Capture the cell that displays the provided text and extract its (x, y) central coordinate. 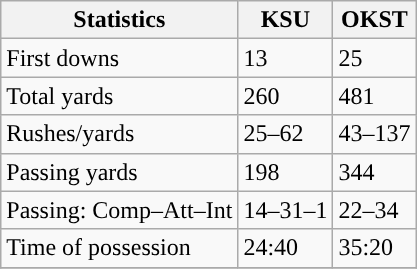
25 (374, 58)
481 (374, 96)
198 (286, 172)
Time of possession (120, 248)
43–137 (374, 134)
Statistics (120, 20)
OKST (374, 20)
22–34 (374, 210)
Passing yards (120, 172)
First downs (120, 58)
Total yards (120, 96)
344 (374, 172)
24:40 (286, 248)
13 (286, 58)
14–31–1 (286, 210)
Rushes/yards (120, 134)
25–62 (286, 134)
KSU (286, 20)
260 (286, 96)
Passing: Comp–Att–Int (120, 210)
35:20 (374, 248)
